Pinpoint the cell where the given text exists, returning its (X, Y) midpoint coordinate. 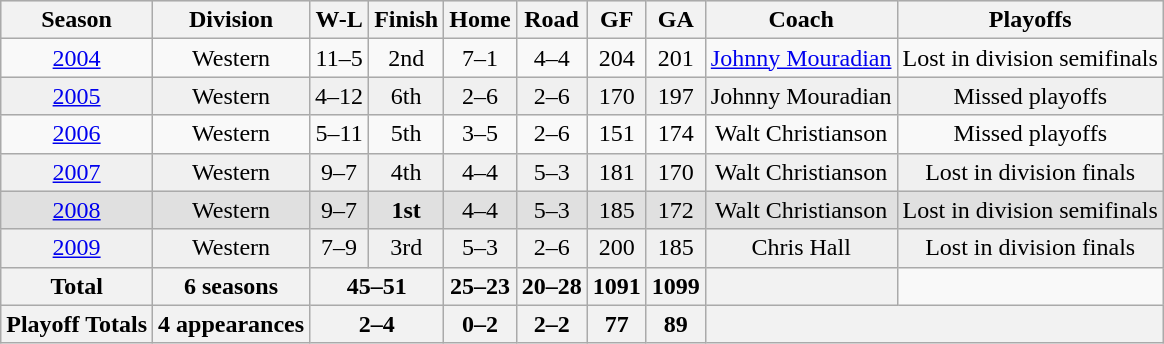
2005 (77, 96)
Chris Hall (801, 248)
7–9 (340, 248)
200 (616, 248)
2nd (406, 58)
5th (406, 134)
201 (676, 58)
Finish (406, 20)
2–2 (552, 324)
Playoffs (1030, 20)
4th (406, 172)
Division (232, 20)
89 (676, 324)
4 appearances (232, 324)
GA (676, 20)
Coach (801, 20)
172 (676, 210)
Total (77, 286)
1099 (676, 286)
204 (616, 58)
Season (77, 20)
45–51 (377, 286)
174 (676, 134)
5–11 (340, 134)
7–1 (480, 58)
2008 (77, 210)
2009 (77, 248)
Playoff Totals (77, 324)
197 (676, 96)
1st (406, 210)
2007 (77, 172)
6th (406, 96)
W-L (340, 20)
4–12 (340, 96)
0–2 (480, 324)
2006 (77, 134)
11–5 (340, 58)
1091 (616, 286)
Road (552, 20)
181 (616, 172)
2004 (77, 58)
3rd (406, 248)
151 (616, 134)
6 seasons (232, 286)
77 (616, 324)
20–28 (552, 286)
GF (616, 20)
2–4 (377, 324)
3–5 (480, 134)
25–23 (480, 286)
Home (480, 20)
